Provide the (x, y) coordinate of the cell's center where the given text is located.  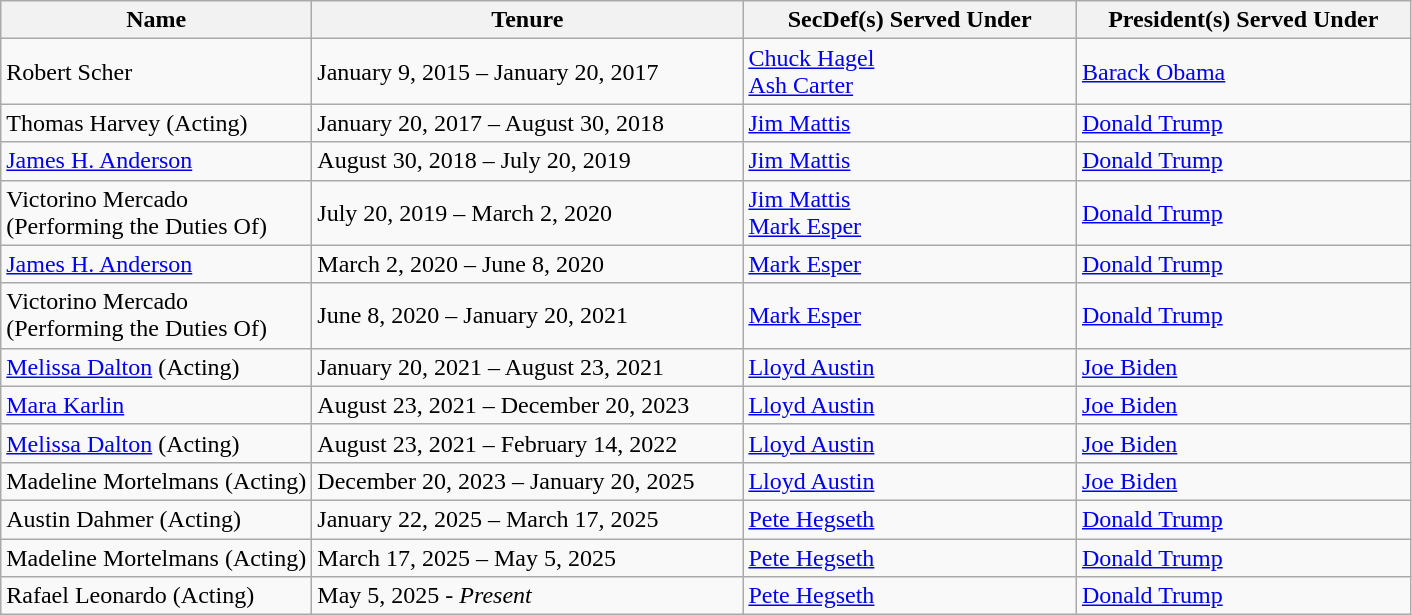
July 20, 2019 – March 2, 2020 (528, 212)
May 5, 2025 - Present (528, 596)
Mara Karlin (156, 405)
Chuck HagelAsh Carter (910, 72)
March 2, 2020 – June 8, 2020 (528, 264)
Name (156, 20)
March 17, 2025 – May 5, 2025 (528, 557)
January 20, 2017 – August 30, 2018 (528, 123)
December 20, 2023 – January 20, 2025 (528, 481)
August 30, 2018 – July 20, 2019 (528, 161)
January 9, 2015 – January 20, 2017 (528, 72)
SecDef(s) Served Under (910, 20)
January 20, 2021 – August 23, 2021 (528, 367)
August 23, 2021 – December 20, 2023 (528, 405)
Thomas Harvey (Acting) (156, 123)
Rafael Leonardo (Acting) (156, 596)
President(s) Served Under (1243, 20)
June 8, 2020 – January 20, 2021 (528, 316)
August 23, 2021 – February 14, 2022 (528, 443)
January 22, 2025 – March 17, 2025 (528, 519)
Barack Obama (1243, 72)
Austin Dahmer (Acting) (156, 519)
Robert Scher (156, 72)
Jim MattisMark Esper (910, 212)
Tenure (528, 20)
